Detect which cell encompasses the target text, then output its [X, Y] center coordinate. 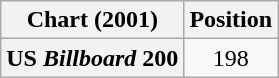
Chart (2001) [92, 20]
198 [231, 58]
US Billboard 200 [92, 58]
Position [231, 20]
